Return the (X, Y) coordinate for the center point of the cell that contains the specified text.  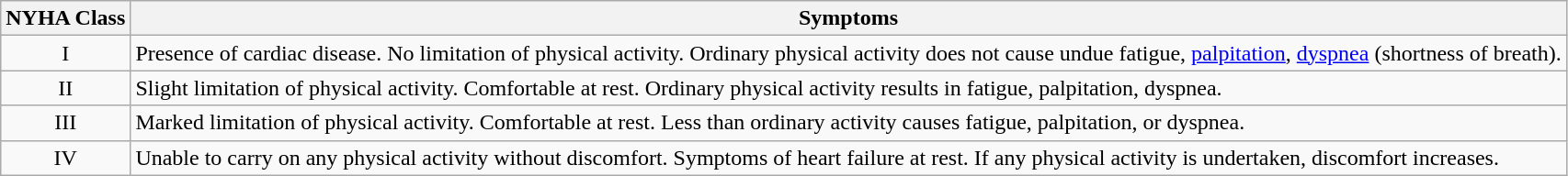
Slight limitation of physical activity. Comfortable at rest. Ordinary physical activity results in fatigue, palpitation, dyspnea. (848, 88)
Marked limitation of physical activity. Comfortable at rest. Less than ordinary activity causes fatigue, palpitation, or dyspnea. (848, 123)
II (66, 88)
Symptoms (848, 18)
I (66, 53)
III (66, 123)
NYHA Class (66, 18)
IV (66, 158)
